Extract the [x, y] coordinate from the center of the cell holding the provided text.  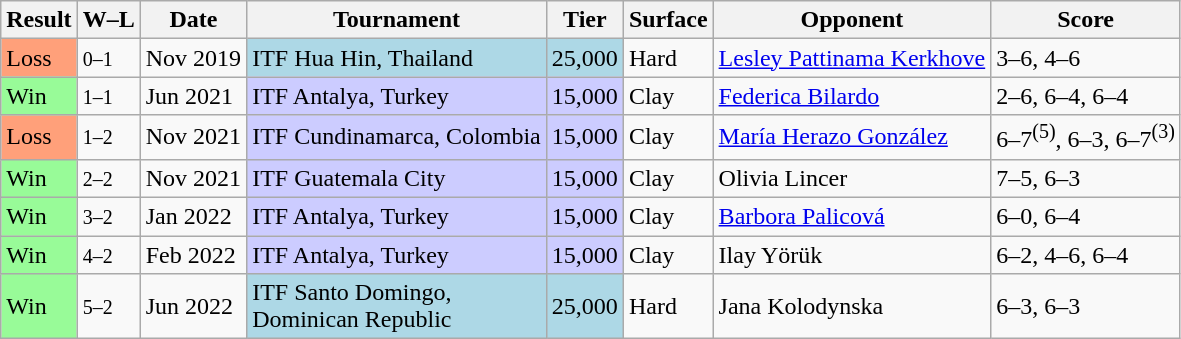
ITF Santo Domingo, Dominican Republic [397, 306]
Ilay Yörük [852, 255]
2–6, 6–4, 6–4 [1086, 96]
Jan 2022 [193, 217]
6–3, 6–3 [1086, 306]
W–L [108, 20]
Feb 2022 [193, 255]
1–2 [108, 138]
6–0, 6–4 [1086, 217]
Jun 2021 [193, 96]
ITF Guatemala City [397, 178]
Tier [584, 20]
Jana Kolodynska [852, 306]
5–2 [108, 306]
6–2, 4–6, 6–4 [1086, 255]
6–7(5), 6–3, 6–7(3) [1086, 138]
Jun 2022 [193, 306]
Opponent [852, 20]
3–2 [108, 217]
María Herazo González [852, 138]
Barbora Palicová [852, 217]
Tournament [397, 20]
1–1 [108, 96]
Nov 2019 [193, 58]
Lesley Pattinama Kerkhove [852, 58]
Federica Bilardo [852, 96]
0–1 [108, 58]
ITF Cundinamarca, Colombia [397, 138]
Surface [668, 20]
Date [193, 20]
2–2 [108, 178]
4–2 [108, 255]
7–5, 6–3 [1086, 178]
Result [39, 20]
3–6, 4–6 [1086, 58]
ITF Hua Hin, Thailand [397, 58]
Score [1086, 20]
Olivia Lincer [852, 178]
